Pinpoint the cell where the given text exists, returning its (x, y) midpoint coordinate. 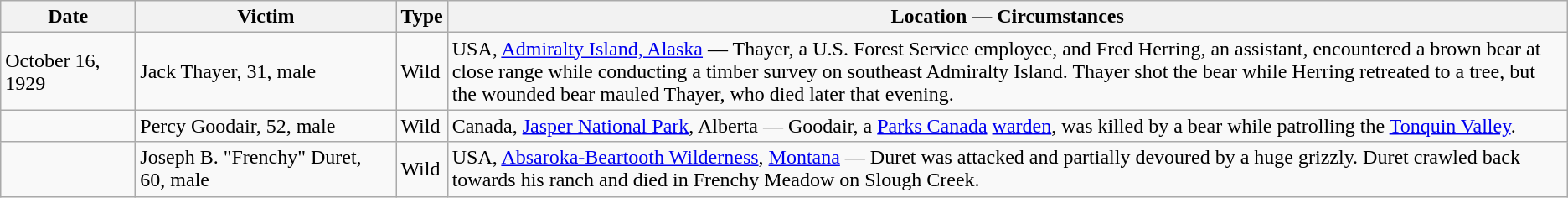
Date (69, 17)
Type (422, 17)
Victim (266, 17)
Joseph B. "Frenchy" Duret, 60, male (266, 169)
October 16, 1929 (69, 71)
Location — Circumstances (1007, 17)
Percy Goodair, 52, male (266, 126)
Canada, Jasper National Park, Alberta — Goodair, a Parks Canada warden, was killed by a bear while patrolling the Tonquin Valley. (1007, 126)
Jack Thayer, 31, male (266, 71)
